Determine the [x, y] coordinate at the center of the cell enclosing the given text.  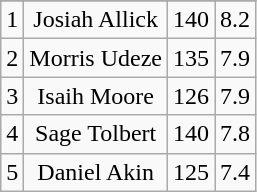
Josiah Allick [96, 20]
Morris Udeze [96, 58]
2 [12, 58]
125 [192, 172]
Isaih Moore [96, 96]
135 [192, 58]
5 [12, 172]
7.8 [236, 134]
7.4 [236, 172]
8.2 [236, 20]
1 [12, 20]
3 [12, 96]
Daniel Akin [96, 172]
126 [192, 96]
4 [12, 134]
Sage Tolbert [96, 134]
